Return [X, Y] of the center of cell containing provided text 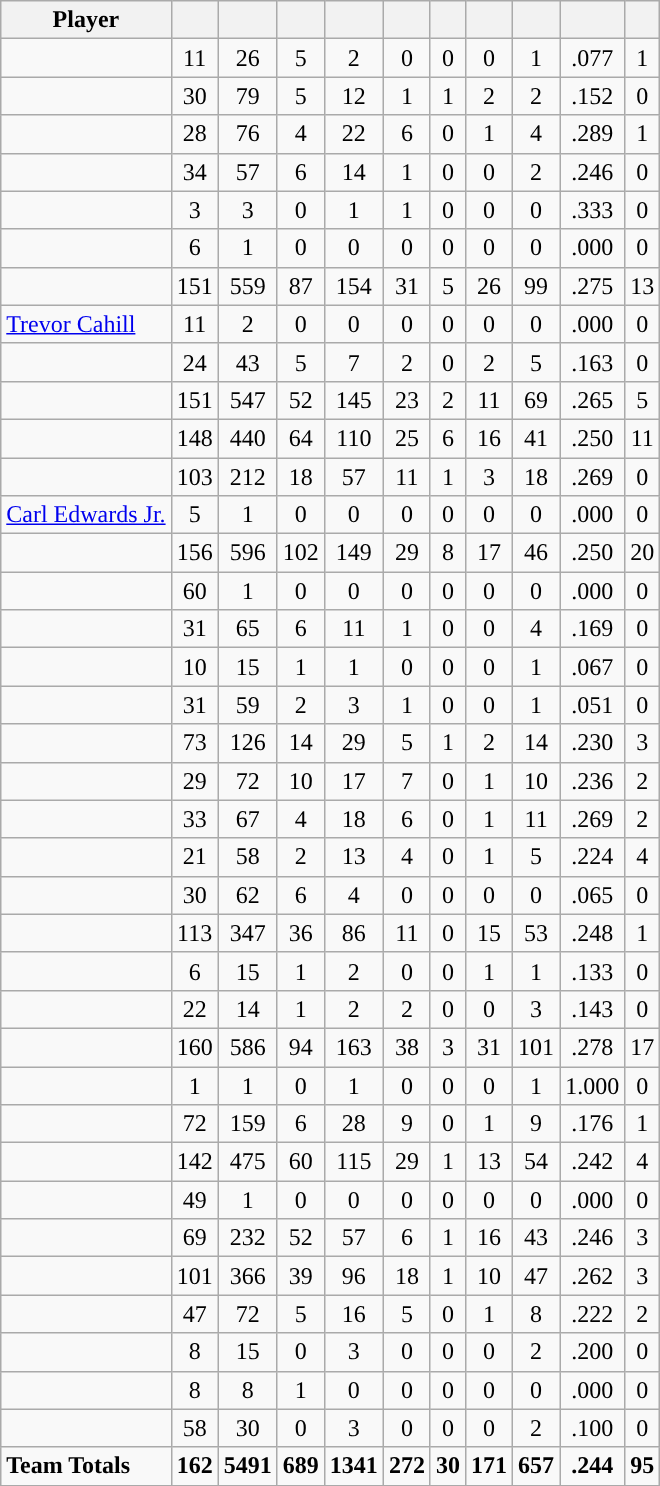
.265 [592, 400]
5491 [248, 1466]
62 [248, 895]
96 [354, 1276]
.065 [592, 895]
.100 [592, 1428]
163 [354, 1047]
148 [194, 438]
33 [194, 819]
86 [354, 933]
232 [248, 1238]
.289 [592, 134]
.133 [592, 971]
586 [248, 1047]
21 [194, 857]
65 [248, 629]
.262 [592, 1276]
53 [536, 933]
657 [536, 1466]
1.000 [592, 1085]
171 [488, 1466]
.248 [592, 933]
.278 [592, 1047]
.077 [592, 58]
64 [300, 438]
.236 [592, 781]
Carl Edwards Jr. [86, 515]
689 [300, 1466]
20 [642, 553]
.051 [592, 705]
49 [194, 1200]
.275 [592, 286]
596 [248, 553]
67 [248, 819]
38 [406, 1047]
Player [86, 20]
23 [406, 400]
34 [194, 172]
272 [406, 1466]
1341 [354, 1466]
25 [406, 438]
115 [354, 1162]
Trevor Cahill [86, 324]
79 [248, 96]
559 [248, 286]
46 [536, 553]
41 [536, 438]
.200 [592, 1352]
.176 [592, 1124]
76 [248, 134]
.242 [592, 1162]
113 [194, 933]
87 [300, 286]
12 [354, 96]
59 [248, 705]
95 [642, 1466]
.333 [592, 210]
156 [194, 553]
Team Totals [86, 1466]
.222 [592, 1314]
102 [300, 553]
39 [300, 1276]
440 [248, 438]
.169 [592, 629]
366 [248, 1276]
94 [300, 1047]
159 [248, 1124]
24 [194, 362]
162 [194, 1466]
149 [354, 553]
547 [248, 400]
.224 [592, 857]
54 [536, 1162]
160 [194, 1047]
154 [354, 286]
.152 [592, 96]
103 [194, 477]
.067 [592, 667]
475 [248, 1162]
347 [248, 933]
36 [300, 933]
.230 [592, 743]
212 [248, 477]
99 [536, 286]
110 [354, 438]
.143 [592, 1009]
142 [194, 1162]
145 [354, 400]
.163 [592, 362]
126 [248, 743]
73 [194, 743]
.244 [592, 1466]
